Identify which cell holds the provided text, then report its [X, Y] central coordinate. 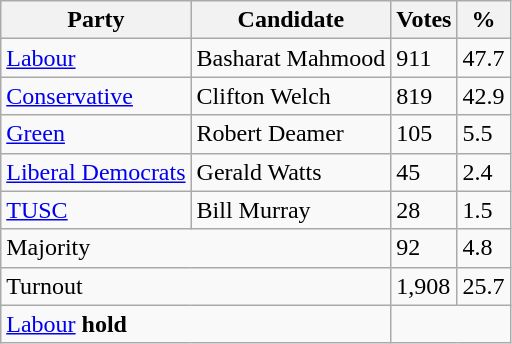
Green [96, 134]
Basharat Mahmood [291, 58]
819 [424, 96]
Gerald Watts [291, 172]
1.5 [484, 210]
Labour [96, 58]
Conservative [96, 96]
105 [424, 134]
28 [424, 210]
5.5 [484, 134]
92 [424, 248]
25.7 [484, 286]
4.8 [484, 248]
911 [424, 58]
1,908 [424, 286]
Labour hold [196, 324]
TUSC [96, 210]
% [484, 20]
Majority [196, 248]
Party [96, 20]
Votes [424, 20]
Bill Murray [291, 210]
Clifton Welch [291, 96]
Robert Deamer [291, 134]
42.9 [484, 96]
Candidate [291, 20]
Turnout [196, 286]
2.4 [484, 172]
Liberal Democrats [96, 172]
47.7 [484, 58]
45 [424, 172]
